Provide the [x, y] coordinate of the cell's center where the given text is located.  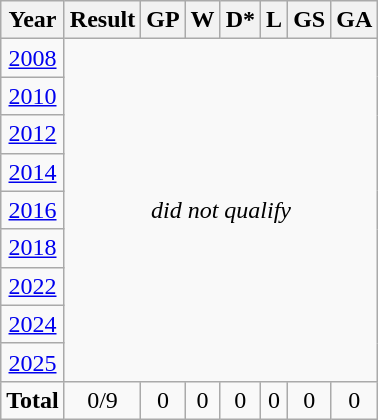
2012 [33, 134]
GP [163, 20]
2018 [33, 248]
2016 [33, 210]
GA [354, 20]
2014 [33, 172]
2025 [33, 362]
D* [240, 20]
2008 [33, 58]
0/9 [102, 400]
2010 [33, 96]
2022 [33, 286]
Year [33, 20]
L [274, 20]
GS [310, 20]
Total [33, 400]
Result [102, 20]
W [202, 20]
2024 [33, 324]
did not qualify [220, 210]
